Return the (X, Y) coordinate for the center point of the cell that contains the specified text.  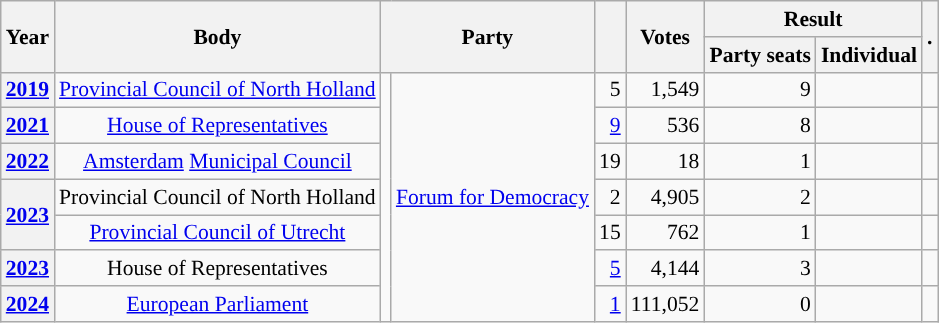
4,144 (666, 269)
15 (610, 233)
Forum for Democracy (492, 196)
2022 (28, 162)
1,549 (666, 90)
European Parliament (218, 304)
Amsterdam Municipal Council (218, 162)
Votes (666, 36)
. (930, 36)
Party seats (760, 55)
3 (760, 269)
19 (610, 162)
2019 (28, 90)
0 (760, 304)
4,905 (666, 197)
762 (666, 233)
Individual (869, 55)
2021 (28, 126)
2024 (28, 304)
Result (813, 19)
Year (28, 36)
18 (666, 162)
Body (218, 36)
Provincial Council of Utrecht (218, 233)
111,052 (666, 304)
536 (666, 126)
8 (760, 126)
Party (488, 36)
